Output the [X, Y] coordinate of the center of the cell containing the given text.  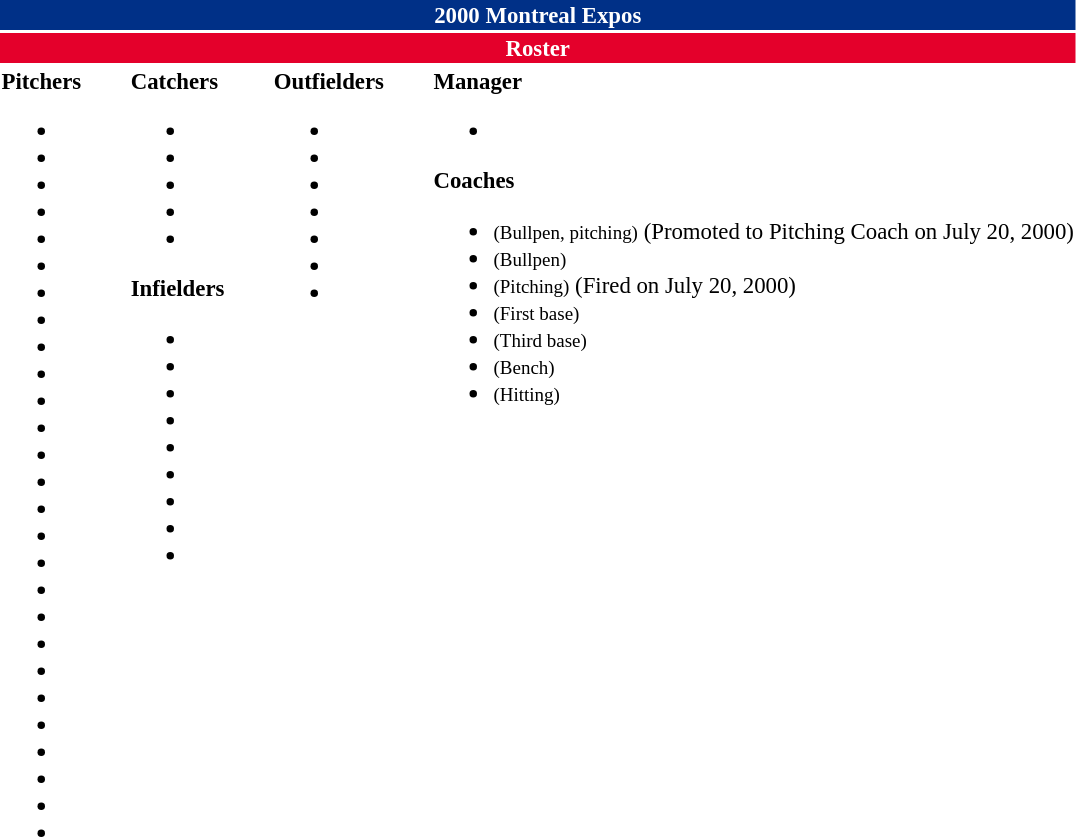
2000 Montreal Expos [538, 15]
Roster [538, 48]
